Scan for the cell matching the given text and deliver its (X, Y) coordinate at center. 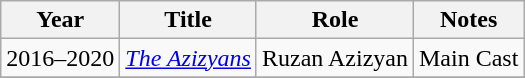
Role (334, 20)
Main Cast (468, 58)
Title (188, 20)
Notes (468, 20)
Ruzan Azizyan (334, 58)
2016–2020 (60, 58)
The Azizyans (188, 58)
Year (60, 20)
